Determine the [x, y] coordinate at the center of the cell enclosing the given text.  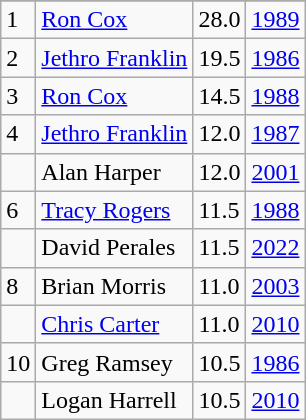
19.5 [220, 58]
2001 [276, 172]
2003 [276, 286]
Logan Harrell [114, 400]
Brian Morris [114, 286]
2022 [276, 248]
3 [18, 96]
1 [18, 20]
David Perales [114, 248]
Tracy Rogers [114, 210]
Alan Harper [114, 172]
1987 [276, 134]
4 [18, 134]
8 [18, 286]
Greg Ramsey [114, 362]
28.0 [220, 20]
2 [18, 58]
Chris Carter [114, 324]
6 [18, 210]
10 [18, 362]
14.5 [220, 96]
1989 [276, 20]
